Provide the (X, Y) coordinate of the cell's center where the given text is located.  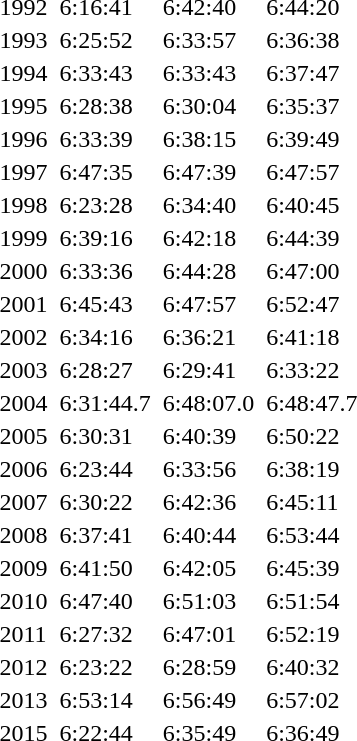
6:42:36 (208, 502)
6:56:49 (208, 700)
6:28:59 (208, 667)
6:33:57 (208, 40)
6:30:04 (208, 106)
6:34:40 (208, 205)
6:34:16 (105, 337)
6:37:41 (105, 535)
6:23:22 (105, 667)
6:25:52 (105, 40)
6:23:28 (105, 205)
6:28:38 (105, 106)
6:30:31 (105, 436)
6:42:18 (208, 238)
6:48:07.0 (208, 403)
6:47:35 (105, 172)
6:33:36 (105, 271)
6:47:40 (105, 601)
6:23:44 (105, 469)
6:31:44.7 (105, 403)
6:41:50 (105, 568)
6:47:39 (208, 172)
6:51:03 (208, 601)
6:38:15 (208, 139)
6:27:32 (105, 634)
6:30:22 (105, 502)
6:40:39 (208, 436)
6:45:43 (105, 304)
6:47:57 (208, 304)
6:39:16 (105, 238)
6:42:05 (208, 568)
6:36:21 (208, 337)
6:29:41 (208, 370)
6:33:39 (105, 139)
6:47:01 (208, 634)
6:44:28 (208, 271)
6:28:27 (105, 370)
6:53:14 (105, 700)
6:40:44 (208, 535)
6:33:56 (208, 469)
